For the text-containing cell, return its midpoint in (X, Y) coordinate format. 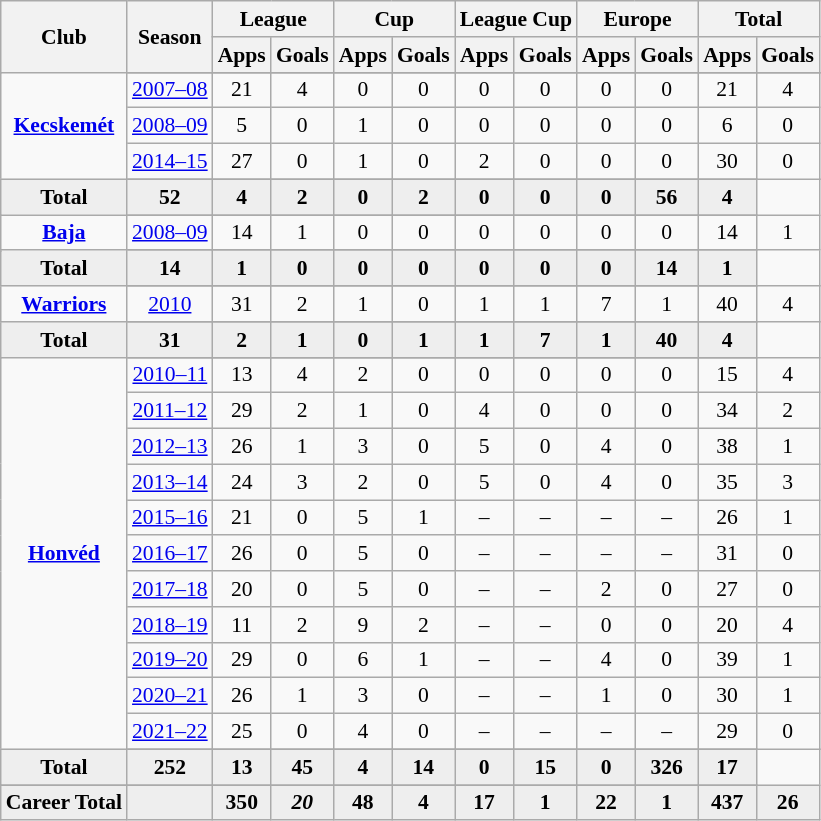
25 (242, 732)
48 (363, 803)
2010–11 (170, 375)
11 (242, 625)
2007–08 (170, 90)
35 (727, 482)
437 (727, 803)
2014–15 (170, 162)
2019–20 (170, 660)
2020–21 (170, 696)
Cup (394, 19)
Baja (64, 233)
2016–17 (170, 554)
350 (242, 803)
2015–16 (170, 518)
252 (170, 767)
2012–13 (170, 447)
9 (363, 625)
2011–12 (170, 411)
League Cup (516, 19)
2018–19 (170, 625)
39 (727, 660)
45 (302, 767)
2010 (170, 304)
22 (606, 803)
Career Total (64, 803)
56 (666, 197)
Europe (638, 19)
Season (170, 36)
2017–18 (170, 589)
52 (170, 197)
326 (666, 767)
2013–14 (170, 482)
League (274, 19)
24 (242, 482)
34 (727, 411)
Kecskemét (64, 126)
Warriors (64, 304)
Honvéd (64, 553)
2021–22 (170, 732)
38 (727, 447)
Club (64, 36)
